Search for the cell housing the specified text and yield its (X, Y) center coordinate. 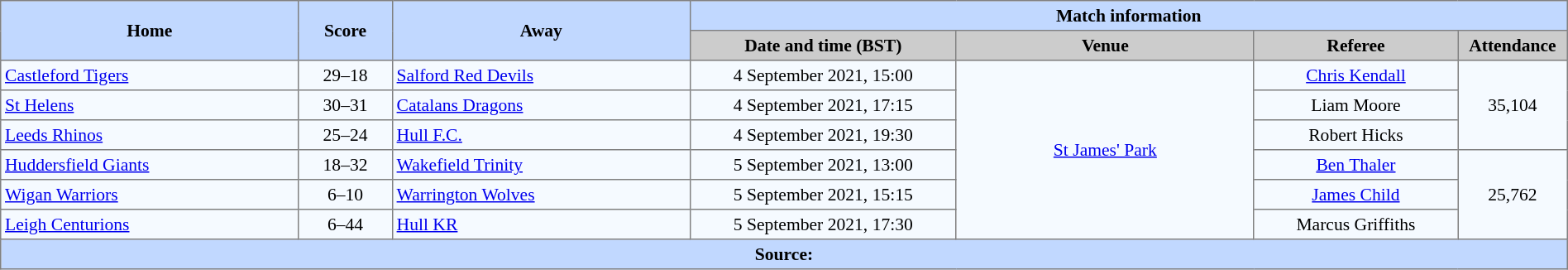
4 September 2021, 19:30 (823, 135)
Castleford Tigers (150, 75)
James Child (1355, 195)
Warrington Wolves (541, 195)
Huddersfield Giants (150, 165)
5 September 2021, 15:15 (823, 195)
6–44 (346, 224)
5 September 2021, 17:30 (823, 224)
Salford Red Devils (541, 75)
Source: (784, 254)
4 September 2021, 15:00 (823, 75)
Date and time (BST) (823, 46)
25,762 (1513, 195)
5 September 2021, 13:00 (823, 165)
Venue (1105, 46)
Attendance (1513, 46)
30–31 (346, 105)
35,104 (1513, 105)
Leeds Rhinos (150, 135)
Catalans Dragons (541, 105)
Liam Moore (1355, 105)
4 September 2021, 17:15 (823, 105)
Away (541, 31)
Ben Thaler (1355, 165)
18–32 (346, 165)
25–24 (346, 135)
Score (346, 31)
Wakefield Trinity (541, 165)
Marcus Griffiths (1355, 224)
Referee (1355, 46)
Match information (1128, 16)
Home (150, 31)
St Helens (150, 105)
Leigh Centurions (150, 224)
Robert Hicks (1355, 135)
Chris Kendall (1355, 75)
Wigan Warriors (150, 195)
Hull F.C. (541, 135)
St James' Park (1105, 150)
29–18 (346, 75)
Hull KR (541, 224)
6–10 (346, 195)
